From the cell containing the given text, extract its center point as [X, Y] coordinate. 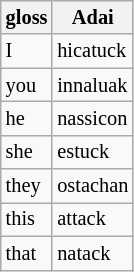
she [27, 152]
you [27, 85]
estuck [92, 152]
this [27, 219]
they [27, 186]
he [27, 118]
ostachan [92, 186]
innaluak [92, 85]
hicatuck [92, 51]
nassicon [92, 118]
attack [92, 219]
that [27, 253]
gloss [27, 17]
Adai [92, 17]
I [27, 51]
natack [92, 253]
